Determine the [x, y] coordinate at the center of the cell enclosing the given text.  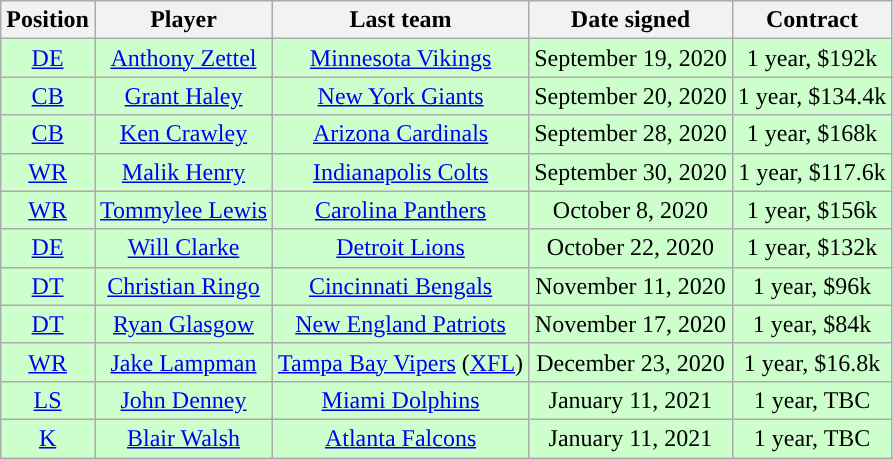
September 30, 2020 [631, 172]
Minnesota Vikings [401, 58]
Christian Ringo [183, 286]
1 year, $132k [812, 248]
Tommylee Lewis [183, 210]
Position [48, 20]
1 year, $117.6k [812, 172]
Ryan Glasgow [183, 324]
November 17, 2020 [631, 324]
1 year, $156k [812, 210]
Anthony Zettel [183, 58]
Tampa Bay Vipers (XFL) [401, 362]
Indianapolis Colts [401, 172]
Ken Crawley [183, 134]
Player [183, 20]
Contract [812, 20]
Atlanta Falcons [401, 438]
Will Clarke [183, 248]
September 20, 2020 [631, 96]
1 year, $96k [812, 286]
1 year, $84k [812, 324]
November 11, 2020 [631, 286]
Miami Dolphins [401, 400]
John Denney [183, 400]
Date signed [631, 20]
1 year, $192k [812, 58]
Grant Haley [183, 96]
New England Patriots [401, 324]
October 8, 2020 [631, 210]
K [48, 438]
Detroit Lions [401, 248]
1 year, $134.4k [812, 96]
Jake Lampman [183, 362]
Last team [401, 20]
September 19, 2020 [631, 58]
New York Giants [401, 96]
Malik Henry [183, 172]
September 28, 2020 [631, 134]
Cincinnati Bengals [401, 286]
Arizona Cardinals [401, 134]
Blair Walsh [183, 438]
October 22, 2020 [631, 248]
Carolina Panthers [401, 210]
1 year, $168k [812, 134]
December 23, 2020 [631, 362]
LS [48, 400]
1 year, $16.8k [812, 362]
